Identify which cell holds the provided text, then report its (x, y) central coordinate. 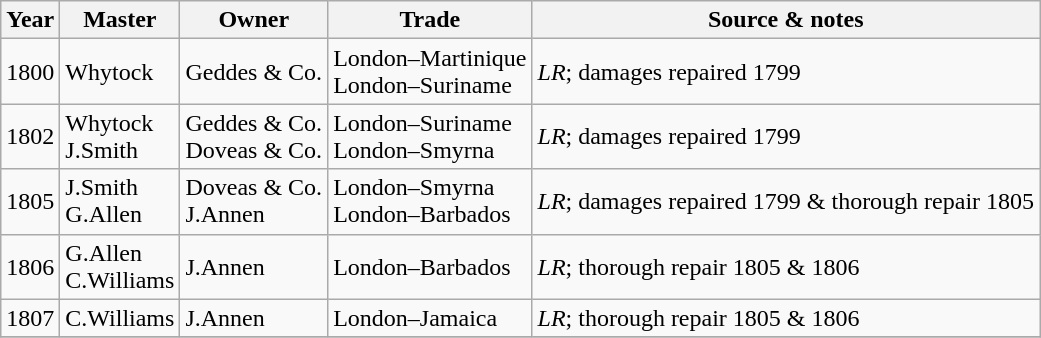
London–Jamaica (430, 318)
London–SurinameLondon–Smyrna (430, 136)
London–SmyrnaLondon–Barbados (430, 202)
1807 (30, 318)
G.AllenC.Williams (120, 266)
LR; damages repaired 1799 & thorough repair 1805 (786, 202)
C.Williams (120, 318)
London–MartiniqueLondon–Suriname (430, 72)
Source & notes (786, 20)
Geddes & Co.Doveas & Co. (254, 136)
Master (120, 20)
Doveas & Co.J.Annen (254, 202)
London–Barbados (430, 266)
Owner (254, 20)
1800 (30, 72)
WhytockJ.Smith (120, 136)
J.SmithG.Allen (120, 202)
Trade (430, 20)
1802 (30, 136)
Geddes & Co. (254, 72)
1805 (30, 202)
Whytock (120, 72)
1806 (30, 266)
Year (30, 20)
